Locate the cell with the specified text and output its [X, Y] center coordinate. 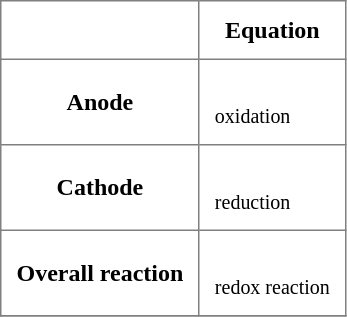
Anode [100, 102]
Equation [272, 30]
Cathode [100, 188]
oxidation [272, 102]
redox reaction [272, 273]
reduction [272, 188]
Overall reaction [100, 273]
